From the cell containing the given text, extract its center point as [x, y] coordinate. 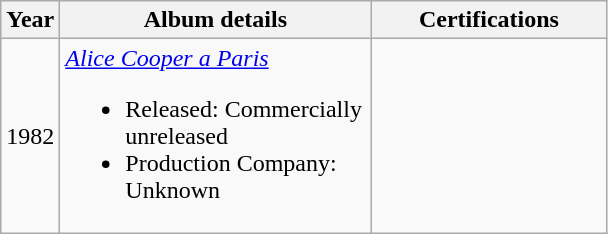
Album details [216, 20]
Year [30, 20]
Alice Cooper a ParisReleased: Commercially unreleasedProduction Company: Unknown [216, 136]
1982 [30, 136]
Certifications [489, 20]
